For the text-containing cell, return its midpoint in [X, Y] coordinate format. 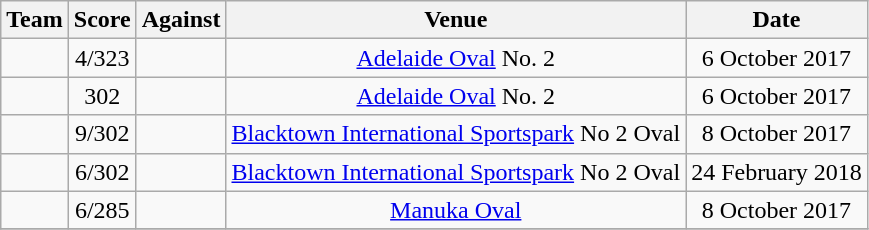
Team [35, 20]
Against [181, 20]
6/285 [102, 210]
Date [777, 20]
302 [102, 96]
Manuka Oval [456, 210]
6/302 [102, 172]
4/323 [102, 58]
24 February 2018 [777, 172]
Venue [456, 20]
Score [102, 20]
9/302 [102, 134]
